Find where the given text appears and provide that cell's center as (X, Y) coordinate. 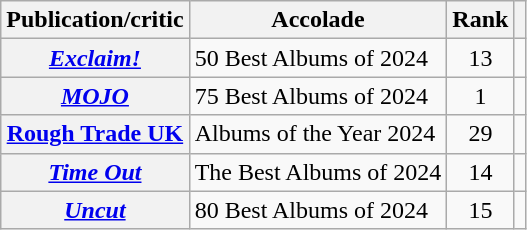
Uncut (95, 210)
Albums of the Year 2024 (318, 134)
1 (480, 96)
MOJO (95, 96)
50 Best Albums of 2024 (318, 58)
Accolade (318, 20)
29 (480, 134)
Time Out (95, 172)
The Best Albums of 2024 (318, 172)
Rough Trade UK (95, 134)
15 (480, 210)
75 Best Albums of 2024 (318, 96)
14 (480, 172)
Exclaim! (95, 58)
Publication/critic (95, 20)
Rank (480, 20)
13 (480, 58)
80 Best Albums of 2024 (318, 210)
